Provide the [X, Y] coordinate of the cell's center where the given text is located.  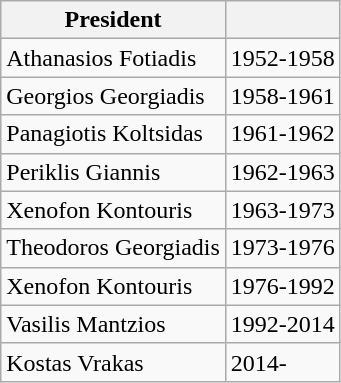
Georgios Georgiadis [114, 96]
1958-1961 [282, 96]
Theodoros Georgiadis [114, 248]
1952-1958 [282, 58]
President [114, 20]
1962-1963 [282, 172]
2014- [282, 362]
1976-1992 [282, 286]
1973-1976 [282, 248]
Vasilis Mantzios [114, 324]
Periklis Giannis [114, 172]
1961-1962 [282, 134]
1963-1973 [282, 210]
1992-2014 [282, 324]
Kostas Vrakas [114, 362]
Panagiotis Koltsidas [114, 134]
Athanasios Fotiadis [114, 58]
